Extract the (x, y) coordinate from the center of the cell holding the provided text.  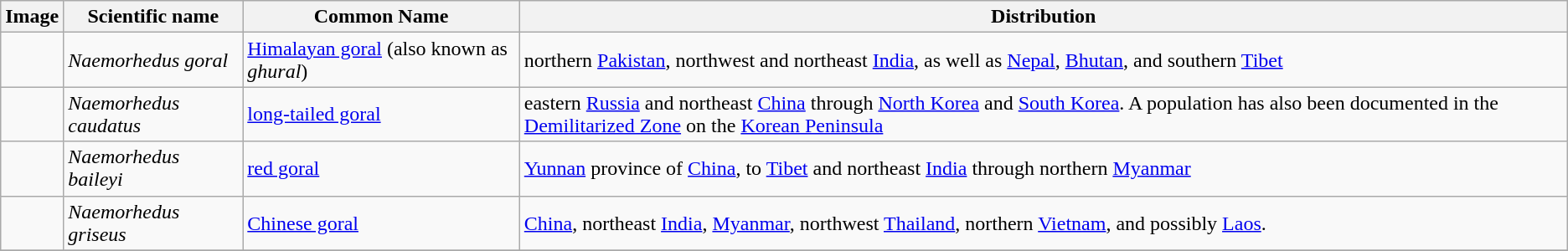
red goral (381, 169)
Chinese goral (381, 223)
Yunnan province of China, to Tibet and northeast India through northern Myanmar (1044, 169)
Scientific name (153, 17)
Naemorhedus baileyi (153, 169)
Himalayan goral (also known as ghural) (381, 60)
Common Name (381, 17)
northern Pakistan, northwest and northeast India, as well as Nepal, Bhutan, and southern Tibet (1044, 60)
Naemorhedus goral (153, 60)
Naemorhedus caudatus (153, 114)
China, northeast India, Myanmar, northwest Thailand, northern Vietnam, and possibly Laos. (1044, 223)
Distribution (1044, 17)
long-tailed goral (381, 114)
Naemorhedus griseus (153, 223)
Image (32, 17)
